Find where the given text appears and provide that cell's center as (x, y) coordinate. 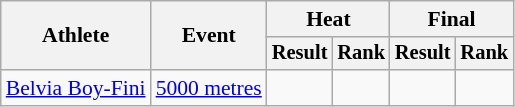
5000 metres (209, 88)
Final (452, 19)
Belvia Boy-Fini (76, 88)
Event (209, 36)
Athlete (76, 36)
Heat (328, 19)
